For the text-containing cell, return its midpoint in (x, y) coordinate format. 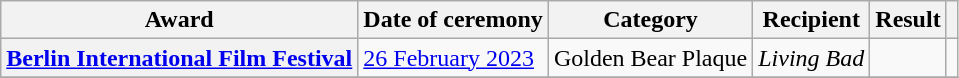
Berlin International Film Festival (180, 58)
Result (908, 20)
26 February 2023 (454, 58)
Recipient (812, 20)
Date of ceremony (454, 20)
Golden Bear Plaque (650, 58)
Award (180, 20)
Category (650, 20)
Living Bad (812, 58)
